Provide the (x, y) coordinate of the cell's center where the given text is located.  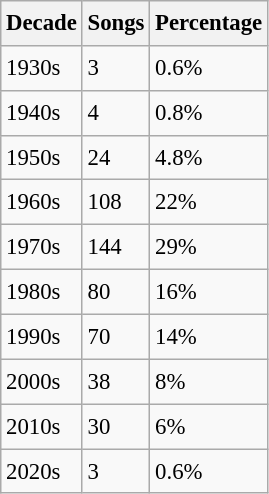
1950s (42, 158)
2000s (42, 382)
4 (116, 114)
70 (116, 336)
1990s (42, 336)
144 (116, 248)
1970s (42, 248)
22% (209, 202)
16% (209, 292)
4.8% (209, 158)
8% (209, 382)
1960s (42, 202)
1940s (42, 114)
Decade (42, 24)
0.8% (209, 114)
38 (116, 382)
1980s (42, 292)
24 (116, 158)
Percentage (209, 24)
1930s (42, 68)
108 (116, 202)
2020s (42, 472)
Songs (116, 24)
80 (116, 292)
6% (209, 426)
30 (116, 426)
2010s (42, 426)
29% (209, 248)
14% (209, 336)
